For the text-containing cell, return its midpoint in [x, y] coordinate format. 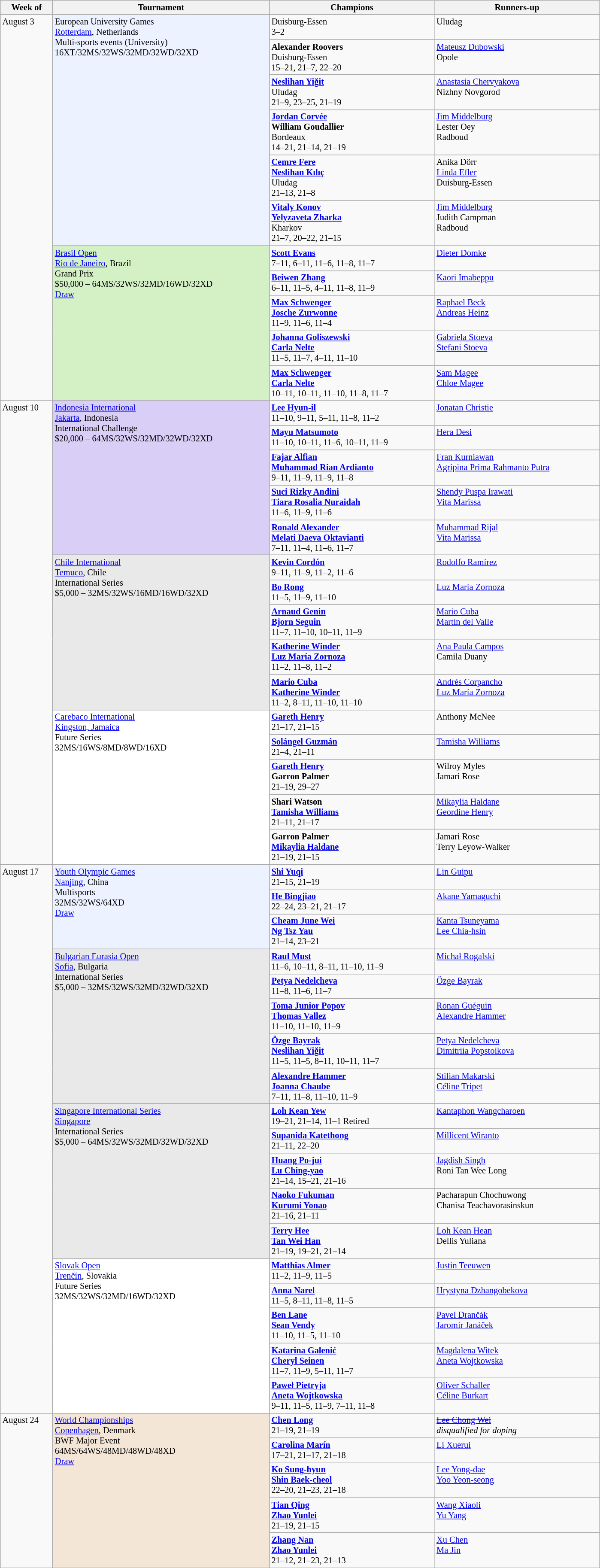
Jamari Rose Terry Leyow-Walker [517, 847]
Solángel Guzmán21–4, 21–11 [352, 747]
Loh Kean Yew19–21, 21–14, 11–1 Retired [352, 1116]
Ronan Guéguin Alexandre Hammer [517, 1016]
Jim Middelburg Lester OeyRadboud [517, 132]
Terry HeeTan Wei Han21–19, 19–21, 21–14 [352, 1241]
Katarina Galenić Cheryl Seinen11–7, 11–9, 5–11, 11–7 [352, 1361]
Max Schwenger Carla Nelte10–11, 10–11, 11–10, 11–8, 11–7 [352, 383]
Tamisha Williams [517, 747]
Fran Kurniawan Agripina Prima Rahmanto Putra [517, 468]
Supanida Katethong21–11, 22–20 [352, 1141]
Anastasia ChervyakovaNizhny Novgorod [517, 92]
Stilian Makarski Céline Tripet [517, 1086]
Özge Bayrak [517, 986]
Shi Yuqi21–15, 21–19 [352, 877]
Lee Chong Weidisqualified for doping [517, 1425]
Jordan Corvée William GoudallierBordeaux14–21, 21–14, 21–19 [352, 132]
Özge Bayrak Neslihan Yiğit11–5, 11–5, 8–11, 10–11, 11–7 [352, 1051]
Matthias Almer11–2, 11–9, 11–5 [352, 1271]
Kantaphon Wangcharoen [517, 1116]
Anika Dörr Linda EflerDuisburg-Essen [517, 178]
Vitaly Konov Yelyzaveta ZharkaKharkov21–7, 20–22, 21–15 [352, 223]
Alexandre Hammer Joanna Chaube7–11, 11–8, 11–10, 11–9 [352, 1086]
Lee Hyun-il11–10, 9–11, 5–11, 11–8, 11–2 [352, 413]
August 10 [27, 632]
Muhammad Rijal Vita Marissa [517, 538]
Week of [27, 7]
Suci Rizky Andini Tiara Rosalia Nuraidah11–6, 11–9, 11–6 [352, 502]
Alexander RooversDuisburg-Essen15–21, 21–7, 22–20 [352, 57]
Huang Po-jui Lu Ching-yao21–14, 15–21, 21–16 [352, 1171]
Tournament [161, 7]
Jonatan Christie [517, 413]
Jim Middelburg Judith CampmanRadboud [517, 223]
Sam Magee Chloe Magee [517, 383]
Shendy Puspa Irawati Vita Marissa [517, 502]
August 3 [27, 207]
World ChampionshipsCopenhagen, DenmarkBWF Major Event64MS/64WS/48MD/48WD/48XDDraw [161, 1490]
Mario Cuba Katherine Winder11–2, 8–11, 11–10, 11–10 [352, 692]
Kaori Imabeppu [517, 283]
Arnaud Genin Bjorn Seguin11–7, 11–10, 10–11, 11–9 [352, 622]
Gareth Henry21–17, 21–15 [352, 722]
Ko Sung-hyun Shin Baek-cheol22–20, 21–23, 21–18 [352, 1480]
Carolina Marín17–21, 21–17, 21–18 [352, 1450]
Paweł Pietryja Aneta Wojtkowska9–11, 11–5, 11–9, 7–11, 11–8 [352, 1395]
Kevin Cordón9–11, 11–9, 11–2, 11–6 [352, 567]
Hrystyna Dzhangobekova [517, 1295]
Duisburg-Essen3–2 [352, 27]
Andrés Corpancho Luz María Zornoza [517, 692]
Anna Narel11–5, 8–11, 11–8, 11–5 [352, 1295]
Cemre Fere Neslihan KılıçUludag21–13, 21–8 [352, 178]
Gabriela Stoeva Stefani Stoeva [517, 348]
Wilroy Myles Jamari Rose [517, 777]
He Bingjiao22–24, 23–21, 21–17 [352, 902]
Slovak OpenTrenčín, SlovakiaFuture Series32MS/32WS/32MD/16WD/32XD [161, 1336]
Beiwen Zhang6–11, 11–5, 4–11, 11–8, 11–9 [352, 283]
European University GamesRotterdam, NetherlandsMulti-sports events (University)16XT/32MS/32WS/32MD/32WD/32XD [161, 130]
Mario Cuba Martín del Valle [517, 622]
Max Schwenger Josche Zurwonne11–9, 11–6, 11–4 [352, 313]
Youth Olympic GamesNanjing, ChinaMultisports32MS/32WS/64XDDraw [161, 907]
Wang Xiaoli Yu Yang [517, 1515]
Zhang Nan Zhao Yunlei21–12, 21–23, 21–13 [352, 1550]
Mikaylia Haldane Geordine Henry [517, 812]
Ben Lane Sean Vendy11–10, 11–5, 11–10 [352, 1325]
Neslihan YiğitUludag21–9, 23–25, 21–19 [352, 92]
Raul Must11–6, 10–11, 8–11, 11–10, 11–9 [352, 961]
Lee Yong-dae Yoo Yeon-seong [517, 1480]
Ana Paula Campos Camila Duany [517, 657]
Carebaco InternationalKingston, JamaicaFuture Series32MS/16WS/8MD/8WD/16XD [161, 787]
Mateusz DubowskiOpole [517, 57]
Toma Junior Popov Thomas Vallez11–10, 11–10, 11–9 [352, 1016]
Jagdish Singh Roni Tan Wee Long [517, 1171]
Lin Guipu [517, 877]
Katherine Winder Luz María Zornoza11–2, 11–8, 11–2 [352, 657]
Mayu Matsumoto11–10, 10–11, 11–6, 10–11, 11–9 [352, 438]
Garron Palmer Mikaylia Haldane21–19, 21–15 [352, 847]
August 24 [27, 1490]
Petya Nedelcheva11–8, 11–6, 11–7 [352, 986]
Oliver Schaller Céline Burkart [517, 1395]
Johanna Goliszewski Carla Nelte11–5, 11–7, 4–11, 11–10 [352, 348]
Luz María Zornoza [517, 592]
Chile InternationalTemuco, ChileInternational Series$5,000 – 32MS/32WS/16MD/16WD/32XD [161, 632]
Li Xuerui [517, 1450]
Michał Rogalski [517, 961]
Uludag [517, 27]
Anthony McNee [517, 722]
August 17 [27, 1139]
Justin Teeuwen [517, 1271]
Bo Rong11–5, 11–9, 11–10 [352, 592]
Bulgarian Eurasia OpenSofia, BulgariaInternational Series$5,000 – 32MS/32WS/32MD/32WD/32XD [161, 1026]
Dieter Domke [517, 258]
Shari Watson Tamisha Williams21–11, 21–17 [352, 812]
Singapore International SeriesSingaporeInternational Series$5,000 – 64MS/32WS/32MD/32WD/32XD [161, 1181]
Indonesia InternationalJakarta, IndonesiaInternational Challenge$20,000 – 64MS/32WS/32MD/32WD/32XD [161, 477]
Fajar Alfian Muhammad Rian Ardianto9–11, 11–9, 11–9, 11–8 [352, 468]
Gareth Henry Garron Palmer21–19, 29–27 [352, 777]
Pacharapun Chochuwong Chanisa Teachavorasinskun [517, 1206]
Runners-up [517, 7]
Brasil OpenRio de Janeiro, BrazilGrand Prix$50,000 – 64MS/32WS/32MD/16WD/32XDDraw [161, 323]
Naoko Fukuman Kurumi Yonao21–16, 21–11 [352, 1206]
Akane Yamaguchi [517, 902]
Raphael Beck Andreas Heinz [517, 313]
Millicent Wiranto [517, 1141]
Kanta Tsuneyama Lee Chia-hsin [517, 931]
Ronald Alexander Melati Daeva Oktavianti7–11, 11–4, 11–6, 11–7 [352, 538]
Petya Nedelcheva Dimitriia Popstoikova [517, 1051]
Cheam June Wei Ng Tsz Yau21–14, 23–21 [352, 931]
Magdalena Witek Aneta Wojtkowska [517, 1361]
Champions [352, 7]
Rodolfo Ramírez [517, 567]
Tian Qing Zhao Yunlei21–19, 21–15 [352, 1515]
Xu Chen Ma Jin [517, 1550]
Pavel Drančák Jaromír Janáček [517, 1325]
Loh Kean Hean Dellis Yuliana [517, 1241]
Hera Desi [517, 438]
Scott Evans7–11, 6–11, 11–6, 11–8, 11–7 [352, 258]
Chen Long21–19, 21–19 [352, 1425]
